Find where the given text appears and provide that cell's center as [X, Y] coordinate. 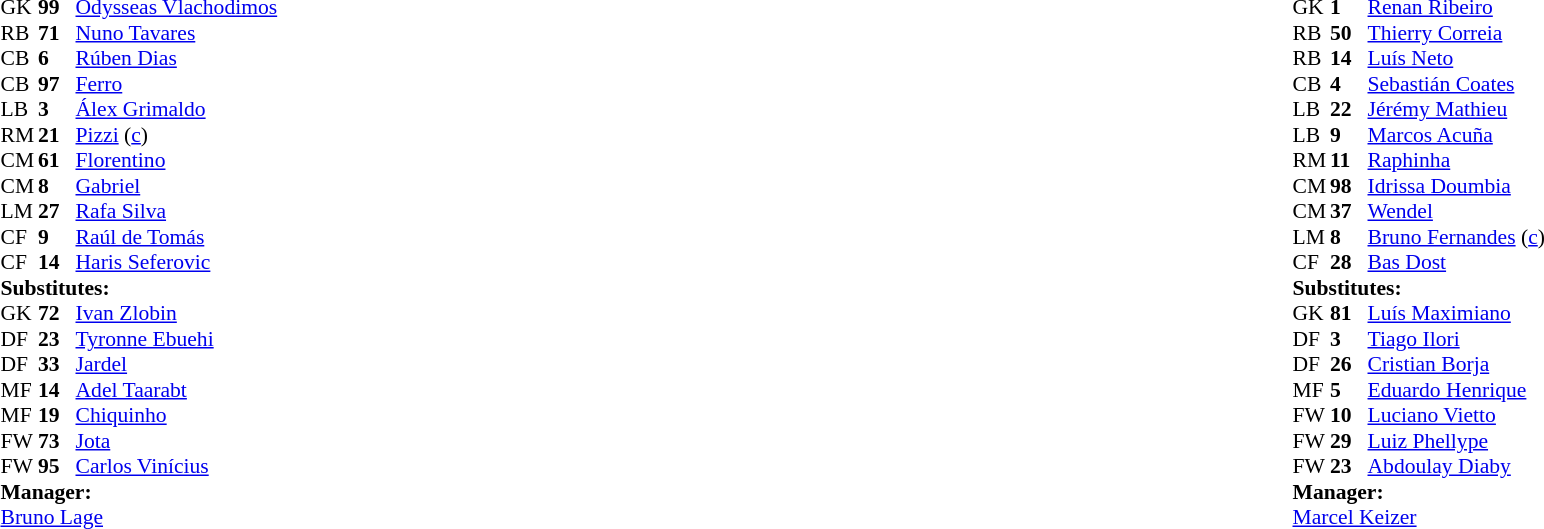
11 [1349, 161]
Florentino [177, 161]
19 [57, 415]
Carlos Vinícius [177, 467]
5 [1349, 390]
Rúben Dias [177, 59]
27 [57, 211]
29 [1349, 441]
50 [1349, 33]
61 [57, 161]
Jota [177, 441]
Tyronne Ebuehi [177, 339]
22 [1349, 109]
4 [1349, 84]
Álex Grimaldo [177, 109]
Manager: [138, 492]
Raúl de Tomás [177, 237]
95 [57, 467]
71 [57, 33]
33 [57, 365]
Gabriel [177, 186]
10 [1349, 415]
81 [1349, 313]
73 [57, 441]
Haris Seferovic [177, 263]
21 [57, 135]
Chiquinho [177, 415]
Nuno Tavares [177, 33]
Ferro [177, 84]
Pizzi (c) [177, 135]
98 [1349, 186]
28 [1349, 263]
Rafa Silva [177, 211]
Adel Taarabt [177, 390]
72 [57, 313]
37 [1349, 211]
Jardel [177, 365]
Ivan Zlobin [177, 313]
26 [1349, 365]
97 [57, 84]
6 [57, 59]
Substitutes: [138, 288]
